From the cell containing the given text, extract its center point as [x, y] coordinate. 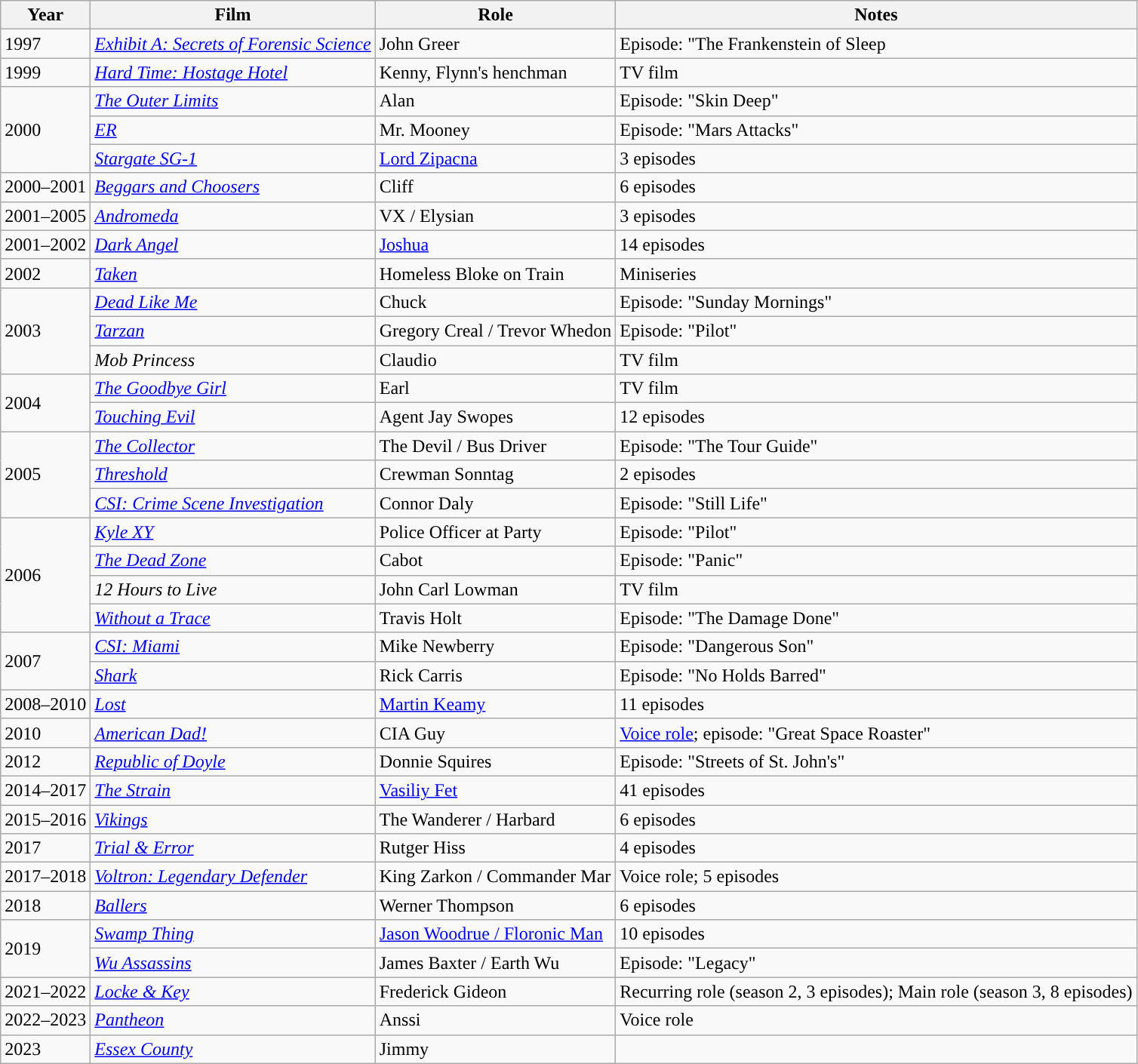
2005 [45, 475]
Alan [495, 101]
James Baxter / Earth Wu [495, 963]
Rick Carris [495, 675]
Anssi [495, 1020]
2001–2002 [45, 244]
Ballers [232, 906]
2017–2018 [45, 877]
Vasiliy Fet [495, 790]
1999 [45, 72]
2006 [45, 575]
Jimmy [495, 1049]
Episode: "Sunday Mornings" [876, 302]
Tarzan [232, 331]
2018 [45, 906]
2023 [45, 1049]
Voltron: Legendary Defender [232, 877]
John Carl Lowman [495, 589]
2004 [45, 403]
2 episodes [876, 475]
Miniseries [876, 273]
Beggars and Choosers [232, 187]
Kyle XY [232, 532]
1997 [45, 44]
Stargate SG-1 [232, 158]
11 episodes [876, 704]
Earl [495, 389]
The Devil / Bus Driver [495, 446]
2022–2023 [45, 1020]
Republic of Doyle [232, 761]
Dark Angel [232, 244]
Without a Trace [232, 618]
Locke & Key [232, 992]
John Greer [495, 44]
Voice role; 5 episodes [876, 877]
Episode: "Skin Deep" [876, 101]
Connor Daly [495, 503]
Mr. Mooney [495, 130]
The Strain [232, 790]
2003 [45, 331]
King Zarkon / Commander Mar [495, 877]
Lord Zipacna [495, 158]
Touching Evil [232, 417]
2002 [45, 273]
Recurring role (season 2, 3 episodes); Main role (season 3, 8 episodes) [876, 992]
CSI: Crime Scene Investigation [232, 503]
2012 [45, 761]
2015–2016 [45, 819]
2010 [45, 733]
2019 [45, 949]
Claudio [495, 360]
Martin Keamy [495, 704]
Episode: "The Tour Guide" [876, 446]
Chuck [495, 302]
Andromeda [232, 216]
Episode: "Mars Attacks" [876, 130]
Voice role; episode: "Great Space Roaster" [876, 733]
Notes [876, 15]
Mike Newberry [495, 647]
12 episodes [876, 417]
The Wanderer / Harbard [495, 819]
Gregory Creal / Trevor Whedon [495, 331]
CIA Guy [495, 733]
Frederick Gideon [495, 992]
Episode: "The Damage Done" [876, 618]
Crewman Sonntag [495, 475]
4 episodes [876, 848]
Wu Assassins [232, 963]
Episode: "Legacy" [876, 963]
The Outer Limits [232, 101]
Cabot [495, 561]
Joshua [495, 244]
2021–2022 [45, 992]
Kenny, Flynn's henchman [495, 72]
Mob Princess [232, 360]
Travis Holt [495, 618]
VX / Elysian [495, 216]
12 Hours to Live [232, 589]
Rutger Hiss [495, 848]
14 episodes [876, 244]
Agent Jay Swopes [495, 417]
Episode: "The Frankenstein of Sleep [876, 44]
Hard Time: Hostage Hotel [232, 72]
Cliff [495, 187]
The Dead Zone [232, 561]
Vikings [232, 819]
Werner Thompson [495, 906]
Episode: "No Holds Barred" [876, 675]
Jason Woodrue / Floronic Man [495, 934]
Year [45, 15]
Dead Like Me [232, 302]
Episode: "Dangerous Son" [876, 647]
Episode: "Still Life" [876, 503]
2007 [45, 661]
CSI: Miami [232, 647]
Homeless Bloke on Train [495, 273]
41 episodes [876, 790]
Episode: "Streets of St. John's" [876, 761]
Film [232, 15]
Shark [232, 675]
American Dad! [232, 733]
Swamp Thing [232, 934]
Donnie Squires [495, 761]
Episode: "Panic" [876, 561]
Lost [232, 704]
The Goodbye Girl [232, 389]
Trial & Error [232, 848]
ER [232, 130]
2001–2005 [45, 216]
Role [495, 15]
Taken [232, 273]
2017 [45, 848]
2014–2017 [45, 790]
Voice role [876, 1020]
Essex County [232, 1049]
10 episodes [876, 934]
Police Officer at Party [495, 532]
Exhibit A: Secrets of Forensic Science [232, 44]
2008–2010 [45, 704]
2000–2001 [45, 187]
Pantheon [232, 1020]
The Collector [232, 446]
Threshold [232, 475]
2000 [45, 130]
